Detect which cell encompasses the target text, then output its (X, Y) center coordinate. 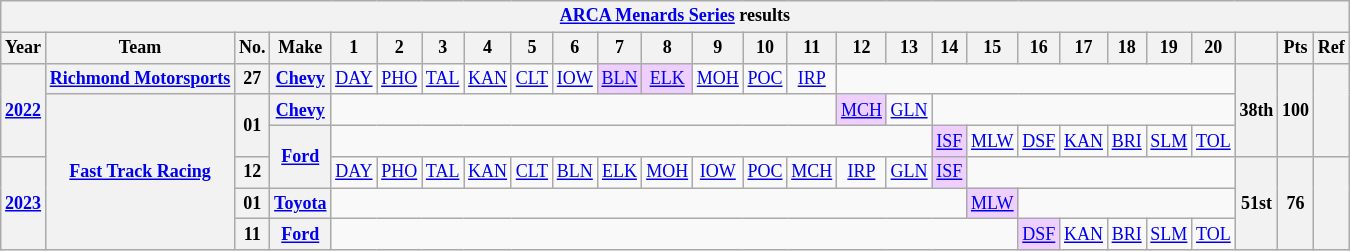
13 (909, 48)
20 (1214, 48)
7 (620, 48)
Team (140, 48)
9 (718, 48)
76 (1296, 204)
100 (1296, 110)
Make (300, 48)
3 (443, 48)
19 (1169, 48)
Fast Track Racing (140, 172)
38th (1256, 110)
6 (574, 48)
Pts (1296, 48)
2023 (24, 204)
10 (765, 48)
Ref (1331, 48)
2 (400, 48)
15 (992, 48)
1 (354, 48)
4 (488, 48)
8 (668, 48)
Richmond Motorsports (140, 78)
17 (1084, 48)
14 (950, 48)
Toyota (300, 204)
No. (252, 48)
27 (252, 78)
18 (1126, 48)
5 (532, 48)
Year (24, 48)
16 (1039, 48)
ARCA Menards Series results (675, 16)
51st (1256, 204)
2022 (24, 110)
